Identify which cell holds the provided text, then report its (x, y) central coordinate. 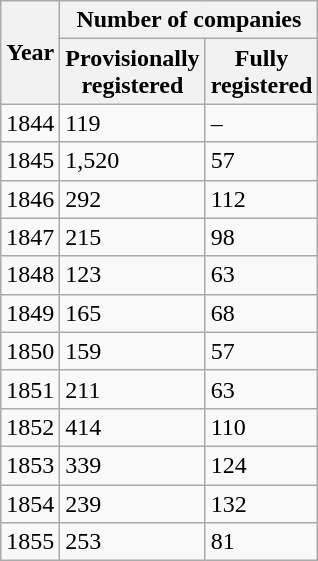
– (262, 123)
1844 (30, 123)
1847 (30, 237)
292 (132, 199)
1851 (30, 389)
81 (262, 542)
Provisionallyregistered (132, 72)
159 (132, 351)
211 (132, 389)
1849 (30, 313)
Fullyregistered (262, 72)
253 (132, 542)
339 (132, 465)
1852 (30, 427)
165 (132, 313)
414 (132, 427)
1850 (30, 351)
1845 (30, 161)
1846 (30, 199)
Number of companies (189, 20)
112 (262, 199)
239 (132, 503)
1855 (30, 542)
215 (132, 237)
Year (30, 52)
1,520 (132, 161)
68 (262, 313)
1853 (30, 465)
98 (262, 237)
1854 (30, 503)
132 (262, 503)
123 (132, 275)
119 (132, 123)
1848 (30, 275)
124 (262, 465)
110 (262, 427)
